Return [X, Y] of the center of cell containing provided text 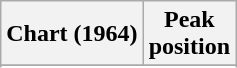
Peakposition [189, 34]
Chart (1964) [72, 34]
